Provide the (x, y) coordinate of the cell's center where the given text is located.  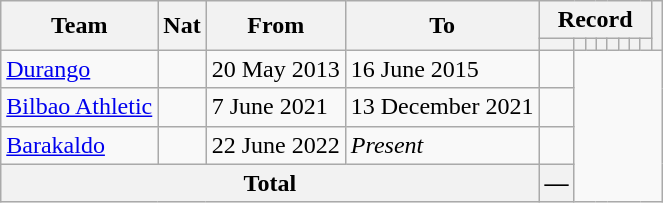
Present (442, 145)
From (276, 26)
Team (80, 26)
Durango (80, 69)
To (442, 26)
Nat (182, 26)
Total (270, 183)
20 May 2013 (276, 69)
Bilbao Athletic (80, 107)
Record (595, 20)
13 December 2021 (442, 107)
16 June 2015 (442, 69)
22 June 2022 (276, 145)
Barakaldo (80, 145)
— (556, 183)
7 June 2021 (276, 107)
